Determine the [x, y] coordinate at the center of the cell enclosing the given text.  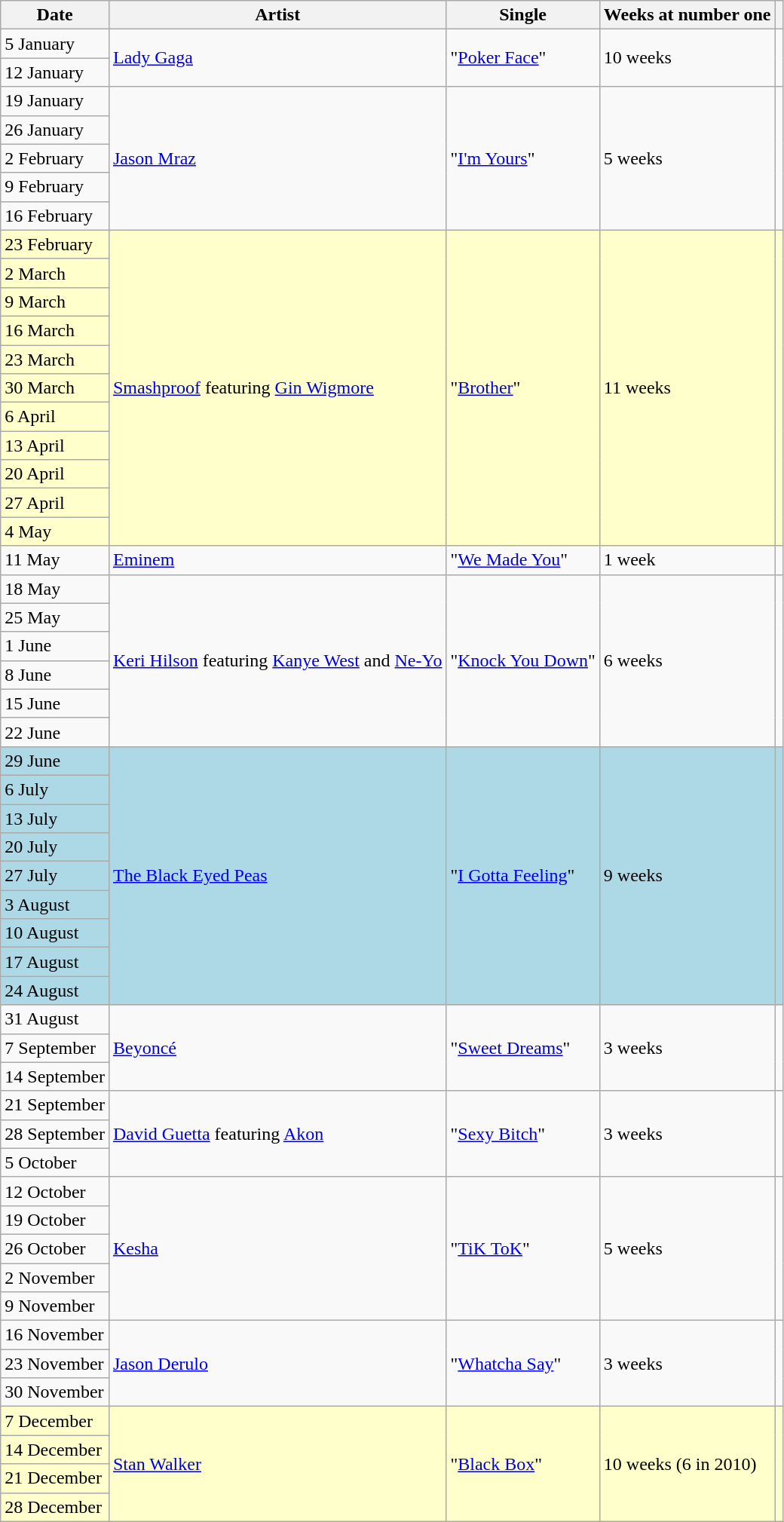
16 March [55, 330]
Date [55, 15]
9 March [55, 302]
15 June [55, 703]
Lady Gaga [277, 58]
29 June [55, 761]
30 March [55, 388]
David Guetta featuring Akon [277, 1134]
9 weeks [688, 876]
11 May [55, 560]
6 April [55, 417]
20 July [55, 847]
13 July [55, 818]
27 April [55, 503]
"TiK ToK" [523, 1248]
17 August [55, 962]
31 August [55, 1019]
23 November [55, 1364]
7 September [55, 1048]
Keri Hilson featuring Kanye West and Ne-Yo [277, 660]
1 June [55, 646]
19 January [55, 101]
14 September [55, 1076]
10 August [55, 933]
The Black Eyed Peas [277, 876]
14 December [55, 1450]
"Black Box" [523, 1464]
5 January [55, 44]
"Sexy Bitch" [523, 1134]
21 December [55, 1478]
12 October [55, 1191]
6 weeks [688, 660]
Kesha [277, 1248]
24 August [55, 991]
23 March [55, 360]
5 October [55, 1162]
"Brother" [523, 387]
16 February [55, 216]
2 November [55, 1278]
1 week [688, 560]
22 June [55, 732]
27 July [55, 876]
30 November [55, 1392]
28 September [55, 1134]
Single [523, 15]
9 February [55, 187]
"Sweet Dreams" [523, 1048]
"Knock You Down" [523, 660]
26 January [55, 130]
"Poker Face" [523, 58]
28 December [55, 1507]
Stan Walker [277, 1464]
10 weeks [688, 58]
10 weeks (6 in 2010) [688, 1464]
23 February [55, 244]
12 January [55, 72]
Beyoncé [277, 1048]
18 May [55, 589]
"I'm Yours" [523, 158]
Weeks at number one [688, 15]
Jason Derulo [277, 1364]
7 December [55, 1421]
Eminem [277, 560]
4 May [55, 531]
3 August [55, 905]
26 October [55, 1248]
Smashproof featuring Gin Wigmore [277, 387]
8 June [55, 675]
13 April [55, 446]
2 February [55, 158]
2 March [55, 273]
6 July [55, 789]
"Whatcha Say" [523, 1364]
25 May [55, 617]
Artist [277, 15]
Jason Mraz [277, 158]
16 November [55, 1335]
20 April [55, 474]
"We Made You" [523, 560]
11 weeks [688, 387]
"I Gotta Feeling" [523, 876]
19 October [55, 1220]
9 November [55, 1306]
21 September [55, 1105]
